Extract the (X, Y) coordinate from the center of the cell holding the provided text.  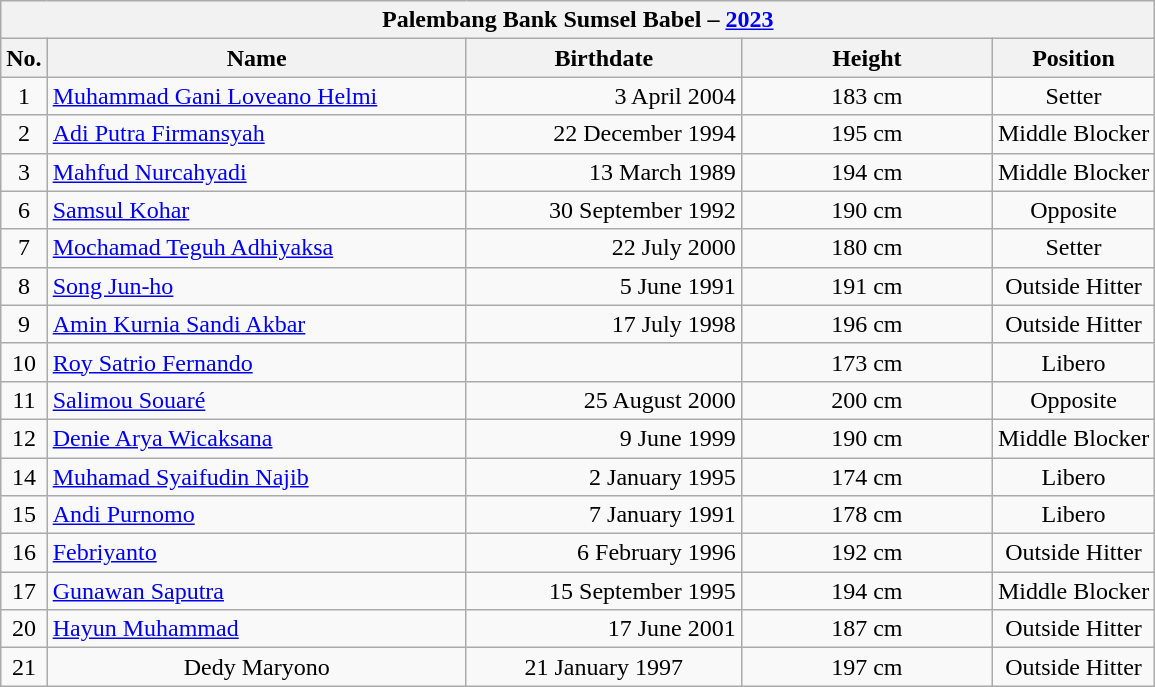
21 January 1997 (604, 667)
Muhammad Gani Loveano Helmi (256, 96)
1 (24, 96)
13 March 1989 (604, 172)
Birthdate (604, 58)
No. (24, 58)
Roy Satrio Fernando (256, 362)
Mochamad Teguh Adhiyaksa (256, 248)
8 (24, 286)
14 (24, 477)
195 cm (866, 134)
173 cm (866, 362)
22 July 2000 (604, 248)
6 February 1996 (604, 553)
22 December 1994 (604, 134)
Position (1073, 58)
Height (866, 58)
9 June 1999 (604, 438)
7 (24, 248)
Muhamad Syaifudin Najib (256, 477)
174 cm (866, 477)
20 (24, 629)
17 June 2001 (604, 629)
Adi Putra Firmansyah (256, 134)
Mahfud Nurcahyadi (256, 172)
Song Jun-ho (256, 286)
9 (24, 324)
Gunawan Saputra (256, 591)
Febriyanto (256, 553)
2 (24, 134)
Andi Purnomo (256, 515)
183 cm (866, 96)
3 (24, 172)
191 cm (866, 286)
21 (24, 667)
187 cm (866, 629)
200 cm (866, 400)
25 August 2000 (604, 400)
12 (24, 438)
Hayun Muhammad (256, 629)
196 cm (866, 324)
178 cm (866, 515)
2 January 1995 (604, 477)
180 cm (866, 248)
15 September 1995 (604, 591)
7 January 1991 (604, 515)
Palembang Bank Sumsel Babel – 2023 (578, 20)
10 (24, 362)
5 June 1991 (604, 286)
16 (24, 553)
Samsul Kohar (256, 210)
17 (24, 591)
15 (24, 515)
6 (24, 210)
Salimou Souaré (256, 400)
30 September 1992 (604, 210)
11 (24, 400)
Denie Arya Wicaksana (256, 438)
197 cm (866, 667)
17 July 1998 (604, 324)
192 cm (866, 553)
Amin Kurnia Sandi Akbar (256, 324)
3 April 2004 (604, 96)
Dedy Maryono (256, 667)
Name (256, 58)
